Capture the cell that displays the provided text and extract its [X, Y] central coordinate. 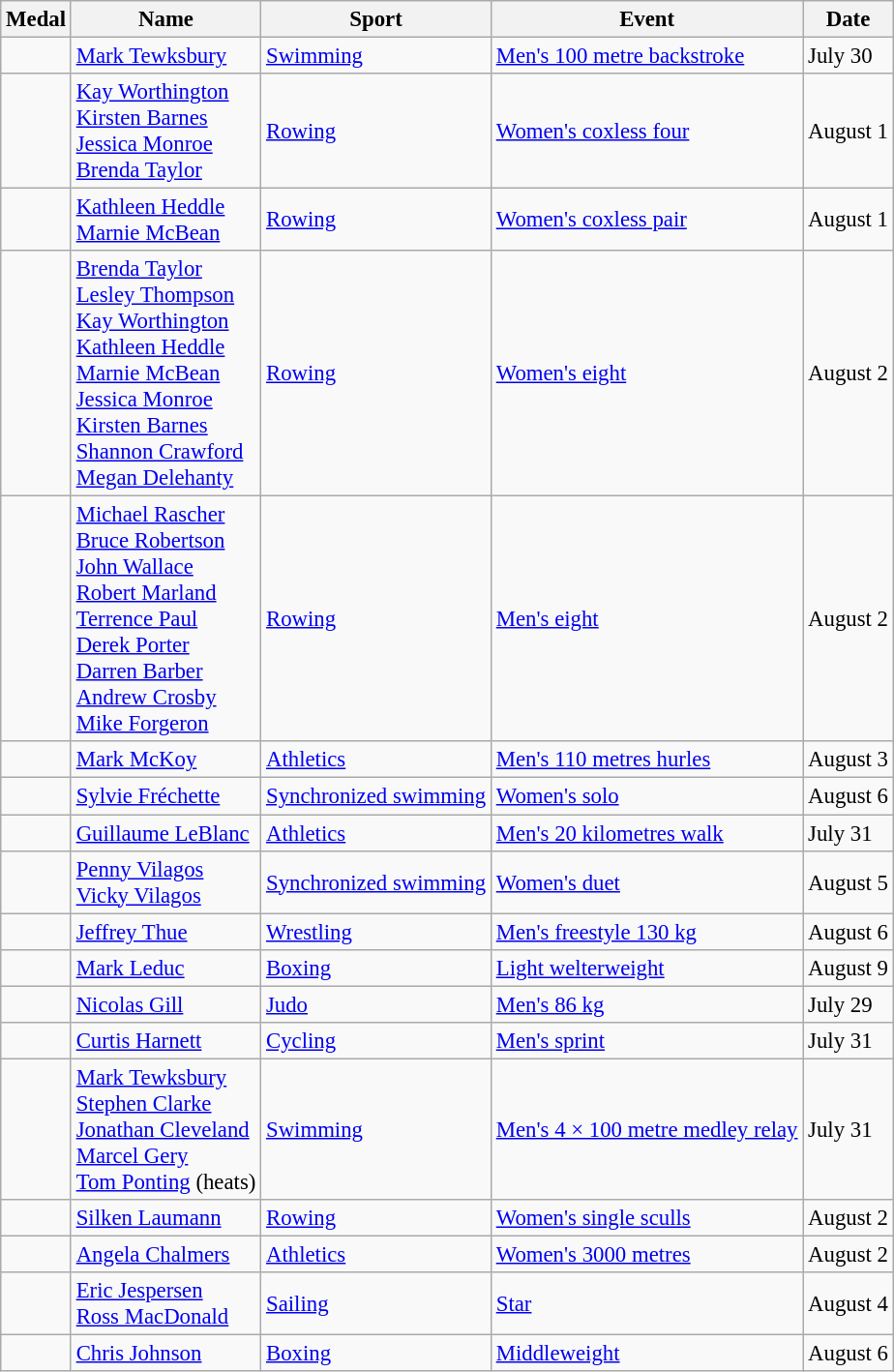
Event [646, 19]
Name [165, 19]
Nicolas Gill [165, 1004]
July 29 [849, 1004]
Men's freestyle 130 kg [646, 932]
Penny Vilagos Vicky Vilagos [165, 882]
Men's 110 metres hurles [646, 760]
Date [849, 19]
Curtis Harnett [165, 1041]
Sailing [376, 1304]
August 3 [849, 760]
Mark McKoy [165, 760]
Men's 4 × 100 metre medley relay [646, 1129]
July 30 [849, 56]
Eric Jespersen Ross MacDonald [165, 1304]
Women's coxless pair [646, 221]
Men's 86 kg [646, 1004]
Brenda Taylor Lesley Thompson Kay Worthington Kathleen Heddle Marnie McBean Jessica Monroe Kirsten Barnes Shannon Crawford Megan Delehanty [165, 373]
Women's single sculls [646, 1218]
Mark Tewksbury Stephen Clarke Jonathan Cleveland Marcel Gery Tom Ponting (heats) [165, 1129]
August 5 [849, 882]
Women's solo [646, 796]
August 9 [849, 968]
Star [646, 1304]
Men's 100 metre backstroke [646, 56]
Women's coxless four [646, 132]
Kay WorthingtonKirsten BarnesJessica MonroeBrenda Taylor [165, 132]
Silken Laumann [165, 1218]
Michael RascherBruce RobertsonJohn WallaceRobert MarlandTerrence PaulDerek PorterDarren BarberAndrew CrosbyMike Forgeron [165, 619]
Mark Leduc [165, 968]
Women's eight [646, 373]
Middleweight [646, 1354]
Kathleen HeddleMarnie McBean [165, 221]
August 4 [849, 1304]
Men's eight [646, 619]
Wrestling [376, 932]
Mark Tewksbury [165, 56]
Chris Johnson [165, 1354]
Women's 3000 metres [646, 1254]
Men's sprint [646, 1041]
Jeffrey Thue [165, 932]
Sylvie Fréchette [165, 796]
Cycling [376, 1041]
Judo [376, 1004]
Women's duet [646, 882]
Light welterweight [646, 968]
Angela Chalmers [165, 1254]
Guillaume LeBlanc [165, 833]
Medal [37, 19]
Sport [376, 19]
Men's 20 kilometres walk [646, 833]
